Pinpoint the cell where the given text exists, returning its [x, y] midpoint coordinate. 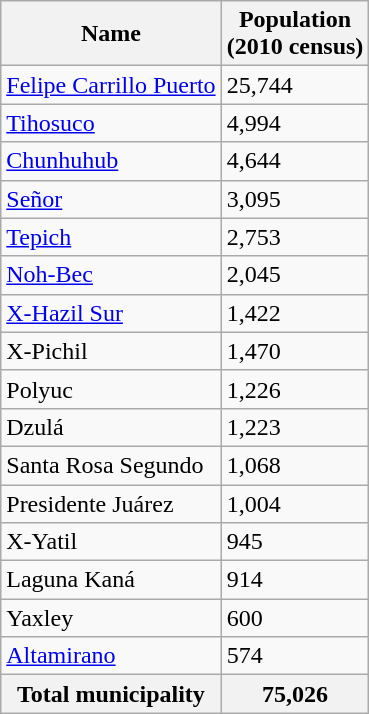
X-Yatil [111, 542]
1,223 [295, 427]
4,644 [295, 161]
1,068 [295, 465]
Name [111, 34]
X-Pichil [111, 351]
Total municipality [111, 694]
Polyuc [111, 389]
1,226 [295, 389]
2,753 [295, 237]
4,994 [295, 123]
Señor [111, 199]
574 [295, 656]
Tepich [111, 237]
Noh-Bec [111, 275]
Presidente Juárez [111, 503]
Yaxley [111, 618]
25,744 [295, 85]
Altamirano [111, 656]
2,045 [295, 275]
Dzulá [111, 427]
1,004 [295, 503]
945 [295, 542]
914 [295, 580]
600 [295, 618]
Felipe Carrillo Puerto [111, 85]
1,422 [295, 313]
Chunhuhub [111, 161]
X-Hazil Sur [111, 313]
Santa Rosa Segundo [111, 465]
Tihosuco [111, 123]
Laguna Kaná [111, 580]
75,026 [295, 694]
1,470 [295, 351]
Population(2010 census) [295, 34]
3,095 [295, 199]
